Detect which cell encompasses the target text, then output its (x, y) center coordinate. 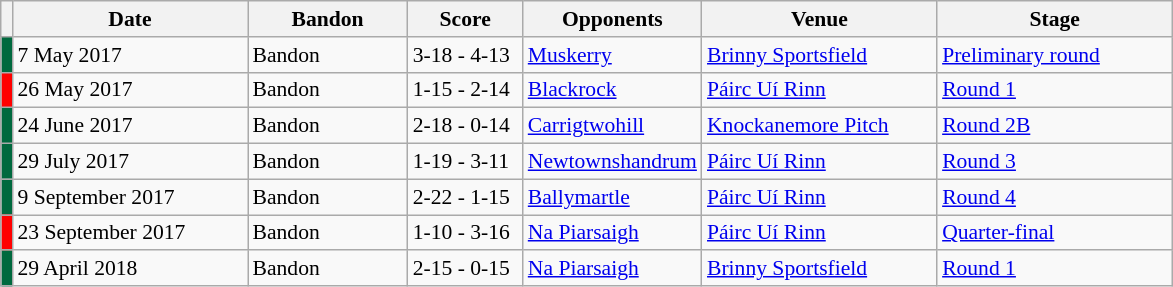
Stage (1054, 19)
Round 2B (1054, 126)
Knockanemore Pitch (820, 126)
1-19 - 3-11 (466, 162)
Date (130, 19)
29 April 2018 (130, 269)
Quarter-final (1054, 233)
1-10 - 3-16 (466, 233)
1-15 - 2-14 (466, 90)
Newtownshandrum (612, 162)
23 September 2017 (130, 233)
Venue (820, 19)
2-18 - 0-14 (466, 126)
Preliminary round (1054, 55)
Carrigtwohill (612, 126)
24 June 2017 (130, 126)
29 July 2017 (130, 162)
9 September 2017 (130, 197)
Opponents (612, 19)
Score (466, 19)
Round 4 (1054, 197)
Ballymartle (612, 197)
2-22 - 1-15 (466, 197)
7 May 2017 (130, 55)
Round 3 (1054, 162)
Blackrock (612, 90)
2-15 - 0-15 (466, 269)
26 May 2017 (130, 90)
3-18 - 4-13 (466, 55)
Muskerry (612, 55)
